Return (x, y) of the center of cell containing provided text 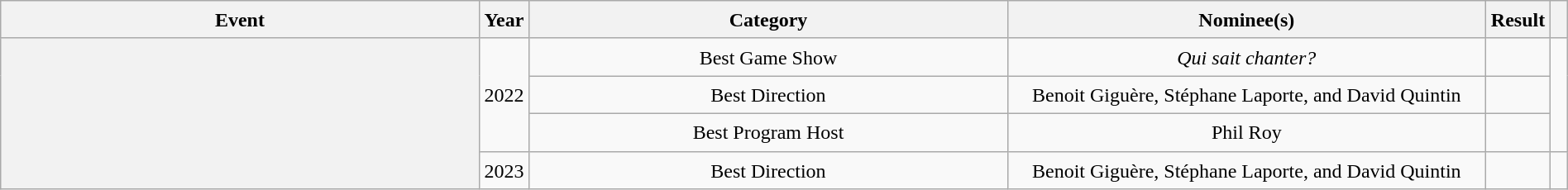
Category (768, 20)
Best Game Show (768, 57)
Nominee(s) (1246, 20)
Event (240, 20)
Phil Roy (1246, 132)
Year (504, 20)
Qui sait chanter? (1246, 57)
Best Program Host (768, 132)
Result (1518, 20)
2023 (504, 170)
2022 (504, 94)
